Identify which cell holds the provided text, then report its (X, Y) central coordinate. 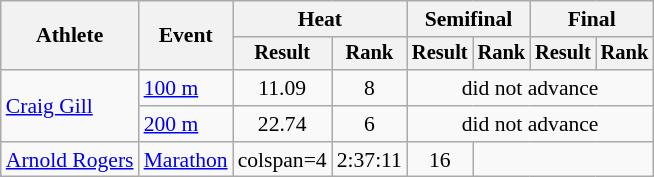
200 m (186, 124)
6 (370, 124)
Event (186, 36)
11.09 (282, 88)
Semifinal (468, 19)
8 (370, 88)
Athlete (70, 36)
100 m (186, 88)
22.74 (282, 124)
Craig Gill (70, 106)
Final (592, 19)
Heat (320, 19)
